Search for the cell housing the specified text and yield its (X, Y) center coordinate. 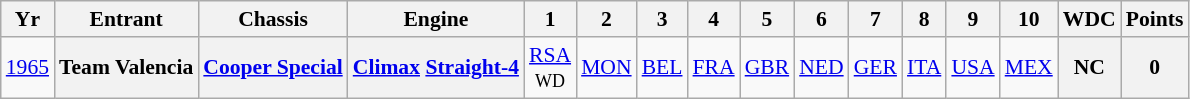
RSAWD (550, 68)
USA (972, 68)
ITA (924, 68)
10 (1029, 19)
Climax Straight-4 (436, 68)
GER (876, 68)
Engine (436, 19)
1965 (28, 68)
NC (1090, 68)
Chassis (272, 19)
BEL (662, 68)
3 (662, 19)
NED (821, 68)
WDC (1090, 19)
FRA (714, 68)
Team Valencia (126, 68)
MON (606, 68)
9 (972, 19)
0 (1155, 68)
1 (550, 19)
6 (821, 19)
5 (768, 19)
Yr (28, 19)
GBR (768, 68)
Points (1155, 19)
Cooper Special (272, 68)
8 (924, 19)
MEX (1029, 68)
2 (606, 19)
Entrant (126, 19)
4 (714, 19)
7 (876, 19)
